Provide the [x, y] coordinate of the cell's center where the given text is located.  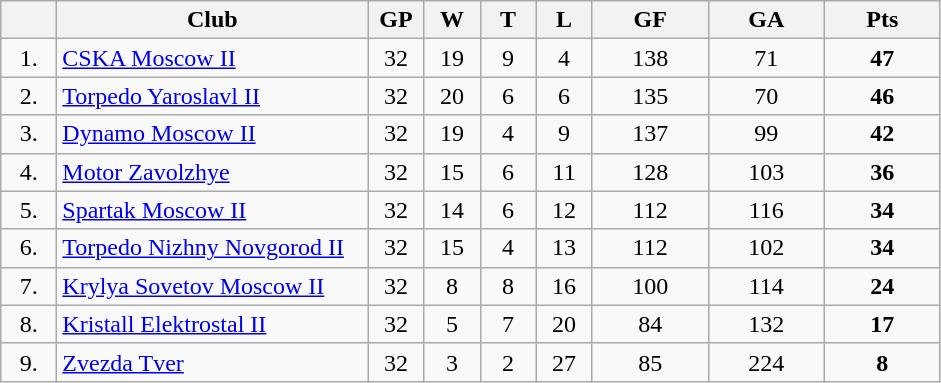
Torpedo Nizhny Novgorod II [212, 248]
Spartak Moscow II [212, 210]
W [452, 20]
2. [29, 96]
GP [396, 20]
Club [212, 20]
Pts [882, 20]
2 [508, 362]
3 [452, 362]
Torpedo Yaroslavl II [212, 96]
16 [564, 286]
12 [564, 210]
Zvezda Tver [212, 362]
6. [29, 248]
47 [882, 58]
7 [508, 324]
1. [29, 58]
CSKA Moscow II [212, 58]
11 [564, 172]
137 [650, 134]
116 [766, 210]
135 [650, 96]
138 [650, 58]
13 [564, 248]
42 [882, 134]
5. [29, 210]
3. [29, 134]
Dynamo Moscow II [212, 134]
GF [650, 20]
128 [650, 172]
36 [882, 172]
224 [766, 362]
GA [766, 20]
46 [882, 96]
102 [766, 248]
17 [882, 324]
24 [882, 286]
T [508, 20]
103 [766, 172]
Motor Zavolzhye [212, 172]
14 [452, 210]
Kristall Elektrostal II [212, 324]
L [564, 20]
7. [29, 286]
100 [650, 286]
5 [452, 324]
85 [650, 362]
71 [766, 58]
132 [766, 324]
84 [650, 324]
99 [766, 134]
114 [766, 286]
Krylya Sovetov Moscow II [212, 286]
4. [29, 172]
70 [766, 96]
8. [29, 324]
27 [564, 362]
9. [29, 362]
